From the cell containing the given text, extract its center point as (x, y) coordinate. 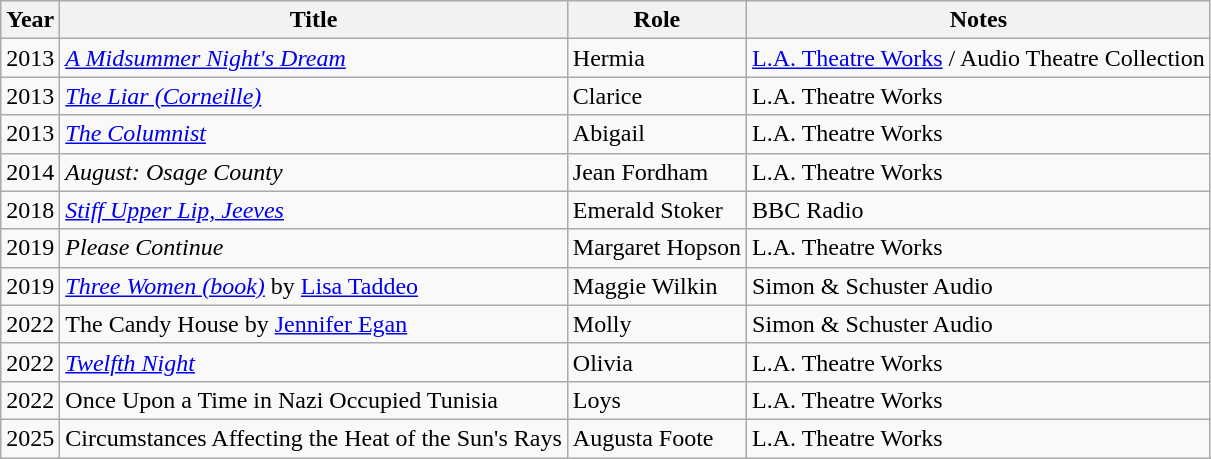
2014 (30, 172)
Margaret Hopson (656, 248)
Three Women (book) by Lisa Taddeo (314, 286)
Once Upon a Time in Nazi Occupied Tunisia (314, 400)
2025 (30, 438)
Twelfth Night (314, 362)
Emerald Stoker (656, 210)
Jean Fordham (656, 172)
Title (314, 20)
The Candy House by Jennifer Egan (314, 324)
Role (656, 20)
Please Continue (314, 248)
Abigail (656, 134)
Notes (979, 20)
Olivia (656, 362)
Loys (656, 400)
L.A. Theatre Works / Audio Theatre Collection (979, 58)
A Midsummer Night's Dream (314, 58)
Molly (656, 324)
The Columnist (314, 134)
Maggie Wilkin (656, 286)
Stiff Upper Lip, Jeeves (314, 210)
BBC Radio (979, 210)
The Liar (Corneille) (314, 96)
Hermia (656, 58)
August: Osage County (314, 172)
Augusta Foote (656, 438)
2018 (30, 210)
Circumstances Affecting the Heat of the Sun's Rays (314, 438)
Clarice (656, 96)
Year (30, 20)
